Scan for the cell matching the given text and deliver its [X, Y] coordinate at center. 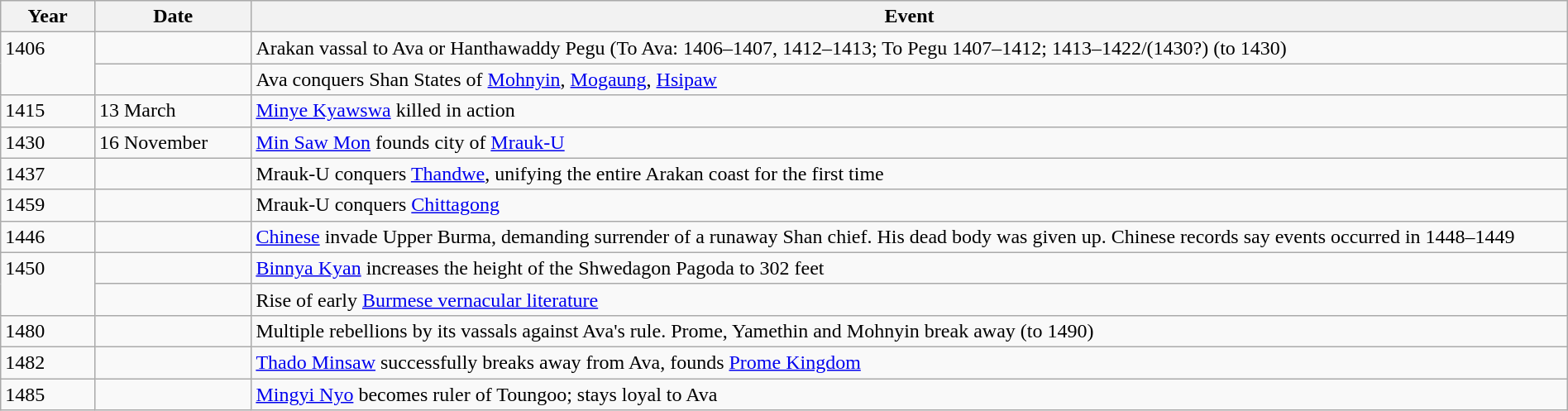
1430 [48, 142]
Thado Minsaw successfully breaks away from Ava, founds Prome Kingdom [910, 362]
Min Saw Mon founds city of Mrauk-U [910, 142]
1415 [48, 111]
Event [910, 17]
Arakan vassal to Ava or Hanthawaddy Pegu (To Ava: 1406–1407, 1412–1413; To Pegu 1407–1412; 1413–1422/(1430?) (to 1430) [910, 48]
1446 [48, 237]
Rise of early Burmese vernacular literature [910, 299]
1459 [48, 205]
Minye Kyawswa killed in action [910, 111]
Mrauk-U conquers Chittagong [910, 205]
Multiple rebellions by its vassals against Ava's rule. Prome, Yamethin and Mohnyin break away (to 1490) [910, 331]
Chinese invade Upper Burma, demanding surrender of a runaway Shan chief. His dead body was given up. Chinese records say events occurred in 1448–1449 [910, 237]
Date [172, 17]
13 March [172, 111]
1480 [48, 331]
1406 [48, 64]
Binnya Kyan increases the height of the Shwedagon Pagoda to 302 feet [910, 268]
Mrauk-U conquers Thandwe, unifying the entire Arakan coast for the first time [910, 174]
1482 [48, 362]
Mingyi Nyo becomes ruler of Toungoo; stays loyal to Ava [910, 394]
Ava conquers Shan States of Mohnyin, Mogaung, Hsipaw [910, 79]
1450 [48, 284]
1437 [48, 174]
Year [48, 17]
1485 [48, 394]
16 November [172, 142]
